Pinpoint the cell where the given text exists, returning its [X, Y] midpoint coordinate. 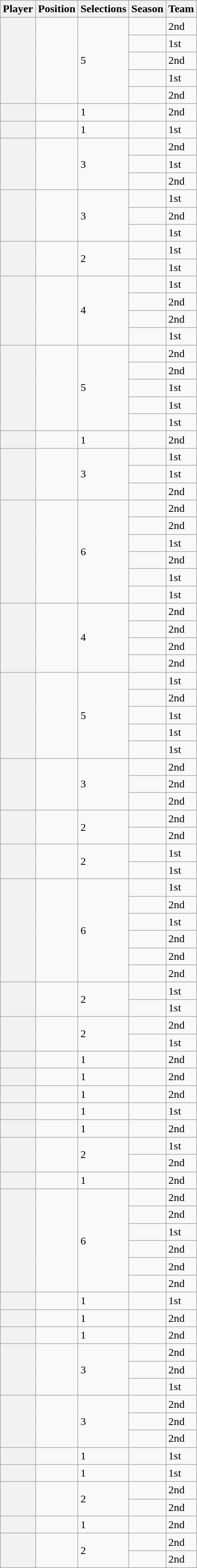
Selections [103, 9]
Season [148, 9]
Player [18, 9]
Position [57, 9]
Team [181, 9]
